Locate the cell with the specified text and output its (x, y) center coordinate. 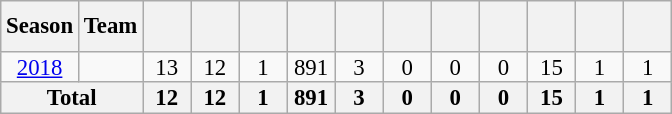
Total (72, 98)
2018 (40, 66)
Season (40, 26)
13 (167, 66)
Team (110, 26)
